Return the (x, y) coordinate for the center point of the cell that contains the specified text.  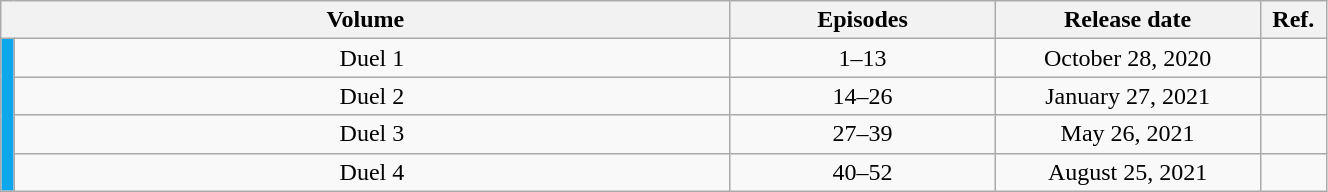
Release date (1128, 20)
40–52 (862, 172)
January 27, 2021 (1128, 96)
August 25, 2021 (1128, 172)
October 28, 2020 (1128, 58)
Ref. (1293, 20)
1–13 (862, 58)
Duel 1 (372, 58)
Duel 2 (372, 96)
27–39 (862, 134)
May 26, 2021 (1128, 134)
14–26 (862, 96)
Volume (366, 20)
Duel 4 (372, 172)
Duel 3 (372, 134)
Episodes (862, 20)
